Identify which cell holds the provided text, then report its [X, Y] central coordinate. 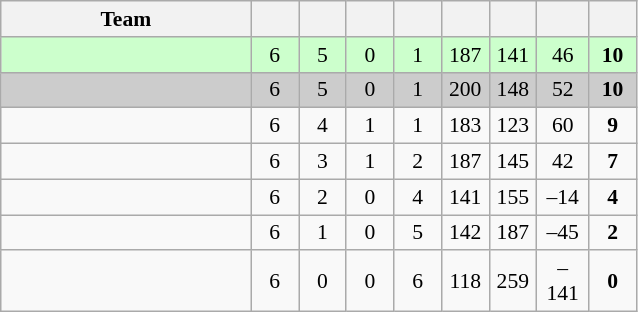
60 [563, 126]
–141 [563, 282]
259 [513, 282]
183 [465, 126]
–14 [563, 197]
118 [465, 282]
Team [126, 19]
–45 [563, 233]
148 [513, 90]
9 [613, 126]
7 [613, 162]
145 [513, 162]
123 [513, 126]
155 [513, 197]
42 [563, 162]
46 [563, 55]
52 [563, 90]
142 [465, 233]
200 [465, 90]
3 [322, 162]
